For the text-containing cell, return its midpoint in (x, y) coordinate format. 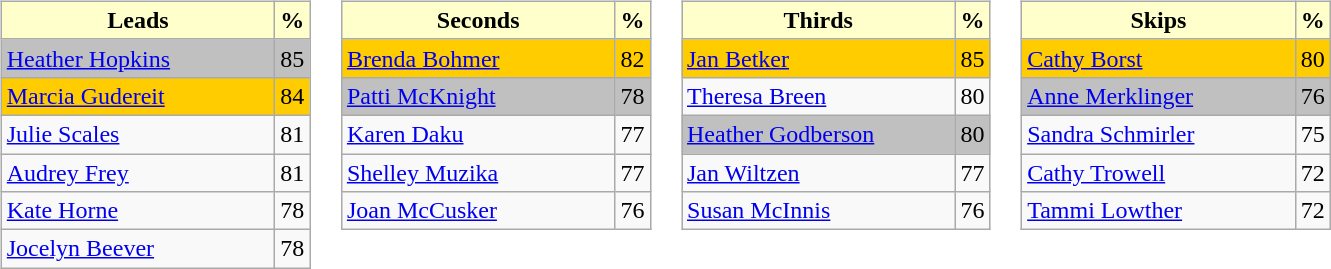
Audrey Frey (138, 173)
Shelley Muzika (478, 173)
Brenda Bohmer (478, 58)
Cathy Borst (1159, 58)
Jan Betker (819, 58)
Patti McKnight (478, 96)
Seconds (478, 20)
Cathy Trowell (1159, 173)
Heather Godberson (819, 134)
Jan Wiltzen (819, 173)
Tammi Lowther (1159, 211)
Heather Hopkins (138, 58)
Theresa Breen (819, 96)
Anne Merklinger (1159, 96)
Marcia Gudereit (138, 96)
Julie Scales (138, 134)
Thirds (819, 20)
Kate Horne (138, 211)
Joan McCusker (478, 211)
75 (1312, 134)
Jocelyn Beever (138, 249)
Karen Daku (478, 134)
Susan McInnis (819, 211)
Skips (1159, 20)
84 (292, 96)
82 (632, 58)
Sandra Schmirler (1159, 134)
Leads (138, 20)
